Locate the cell with the specified text and output its [x, y] center coordinate. 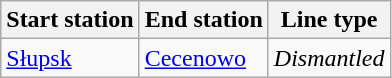
End station [204, 20]
Cecenowo [204, 58]
Line type [329, 20]
Dismantled [329, 58]
Słupsk [70, 58]
Start station [70, 20]
